Scan for the cell matching the given text and deliver its (x, y) coordinate at center. 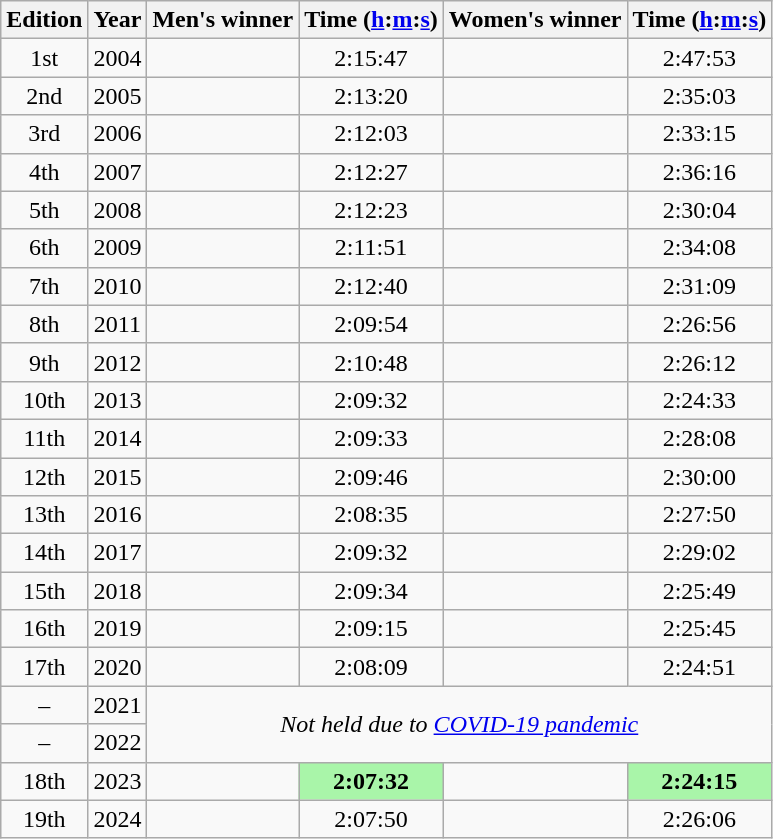
16th (44, 629)
11th (44, 438)
2010 (118, 286)
2016 (118, 515)
2:07:50 (372, 819)
2009 (118, 248)
2:26:06 (700, 819)
6th (44, 248)
2:25:45 (700, 629)
2:24:33 (700, 400)
2:24:15 (700, 781)
5th (44, 210)
2004 (118, 58)
2:13:20 (372, 96)
2:27:50 (700, 515)
Men's winner (223, 20)
2012 (118, 362)
2:12:40 (372, 286)
Not held due to COVID-19 pandemic (460, 724)
2:30:04 (700, 210)
2020 (118, 667)
2019 (118, 629)
2:11:51 (372, 248)
14th (44, 553)
2017 (118, 553)
2:26:56 (700, 324)
2021 (118, 705)
3rd (44, 134)
19th (44, 819)
2:35:03 (700, 96)
2024 (118, 819)
17th (44, 667)
7th (44, 286)
2:09:15 (372, 629)
2:09:33 (372, 438)
2013 (118, 400)
2:34:08 (700, 248)
2:24:51 (700, 667)
2:29:02 (700, 553)
2008 (118, 210)
Year (118, 20)
18th (44, 781)
2015 (118, 477)
2:09:46 (372, 477)
1st (44, 58)
2:31:09 (700, 286)
2:12:23 (372, 210)
2:08:09 (372, 667)
2:09:54 (372, 324)
2:12:03 (372, 134)
2018 (118, 591)
2:30:00 (700, 477)
Women's winner (535, 20)
9th (44, 362)
2014 (118, 438)
10th (44, 400)
2:47:53 (700, 58)
15th (44, 591)
Edition (44, 20)
2nd (44, 96)
2:25:49 (700, 591)
2:36:16 (700, 172)
2:07:32 (372, 781)
2:15:47 (372, 58)
2023 (118, 781)
2:12:27 (372, 172)
2005 (118, 96)
2006 (118, 134)
2:08:35 (372, 515)
4th (44, 172)
2:10:48 (372, 362)
12th (44, 477)
2:33:15 (700, 134)
2007 (118, 172)
2:26:12 (700, 362)
2011 (118, 324)
8th (44, 324)
2022 (118, 743)
13th (44, 515)
2:28:08 (700, 438)
2:09:34 (372, 591)
